Extract the [X, Y] coordinate from the center of the cell holding the provided text.  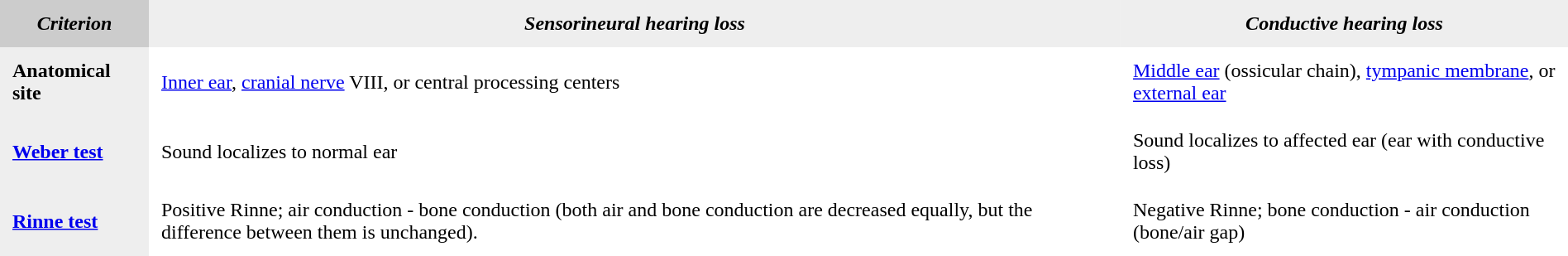
Sound localizes to affected ear (ear with conductive loss) [1345, 152]
Rinne test [74, 221]
Weber test [74, 152]
Sound localizes to normal ear [635, 152]
Criterion [74, 23]
Middle ear (ossicular chain), tympanic membrane, or external ear [1345, 82]
Positive Rinne; air conduction - bone conduction (both air and bone conduction are decreased equally, but the difference between them is unchanged). [635, 221]
Negative Rinne; bone conduction - air conduction (bone/air gap) [1345, 221]
Inner ear, cranial nerve VIII, or central processing centers [635, 82]
Sensorineural hearing loss [635, 23]
Conductive hearing loss [1345, 23]
Anatomical site [74, 82]
